Pinpoint the cell where the given text exists, returning its (X, Y) midpoint coordinate. 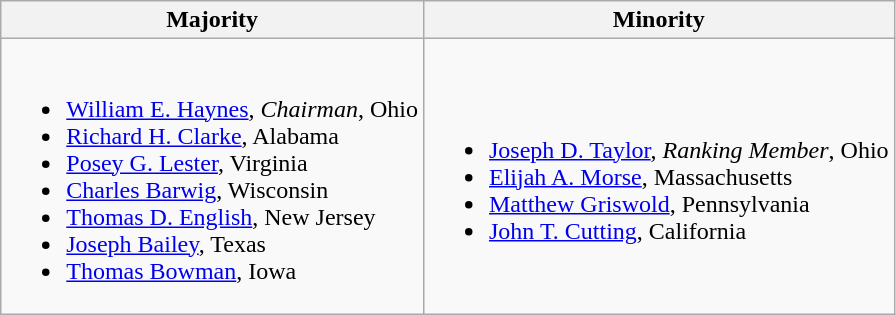
Minority (658, 20)
Joseph D. Taylor, Ranking Member, OhioElijah A. Morse, MassachusettsMatthew Griswold, PennsylvaniaJohn T. Cutting, California (658, 176)
Majority (212, 20)
